Capture the cell that displays the provided text and extract its [x, y] central coordinate. 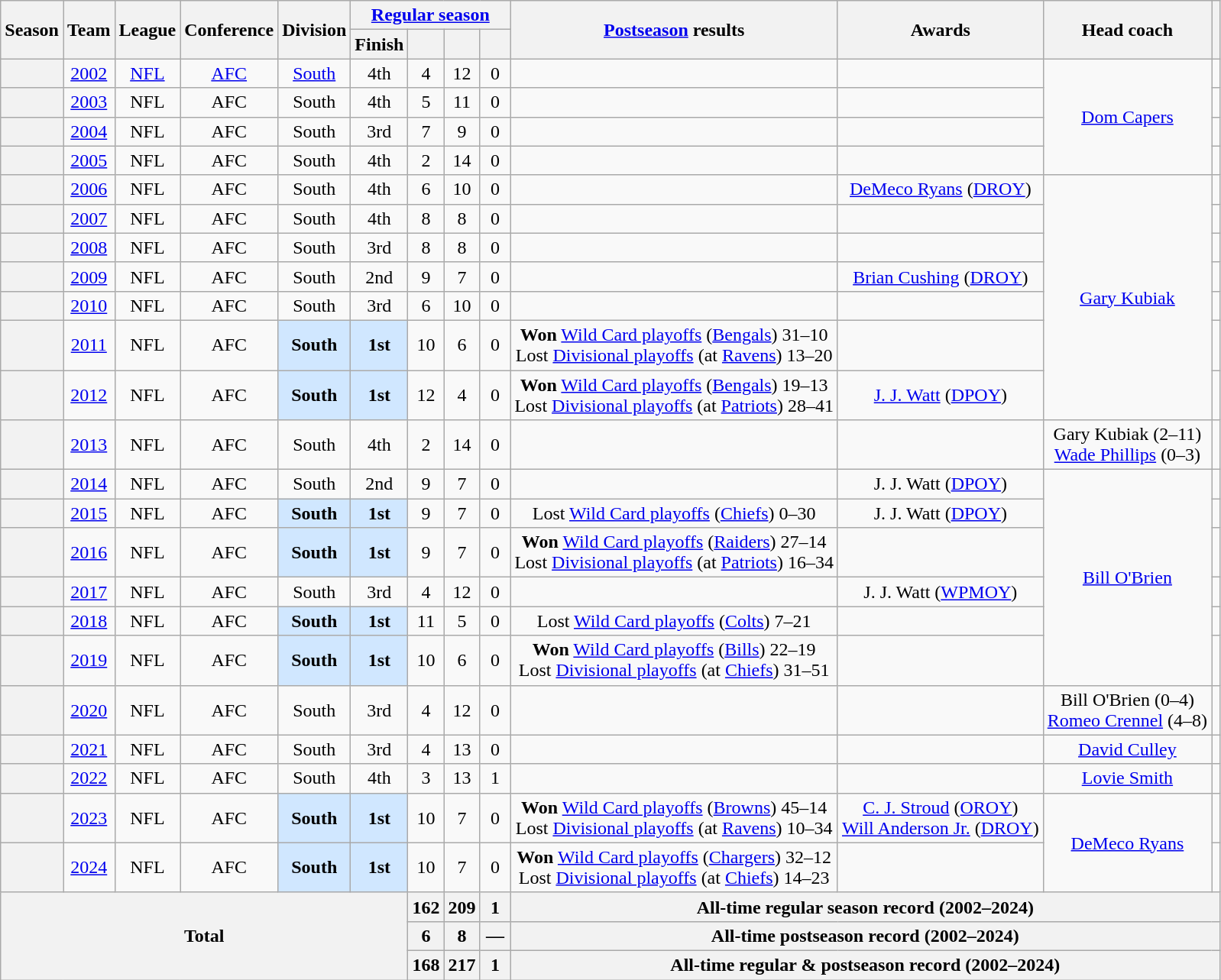
DeMeco Ryans (DROY) [940, 189]
Won Wild Card playoffs (Browns) 45–14Lost Divisional playoffs (at Ravens) 10–34 [674, 817]
— [495, 936]
209 [462, 907]
2011 [89, 345]
Division [315, 30]
2021 [89, 749]
2019 [89, 660]
2018 [89, 621]
2022 [89, 778]
168 [426, 965]
Gary Kubiak (2–11)Wade Phillips (0–3) [1127, 445]
Awards [940, 30]
DeMeco Ryans [1127, 843]
All-time regular & postseason record (2002–2024) [865, 965]
Bill O'Brien [1127, 577]
Won Wild Card playoffs (Bengals) 19–13Lost Divisional playoffs (at Patriots) 28–41 [674, 394]
3 [426, 778]
Team [89, 30]
Head coach [1127, 30]
Lovie Smith [1127, 778]
All-time postseason record (2002–2024) [865, 936]
2013 [89, 445]
Total [205, 936]
Season [32, 30]
2020 [89, 710]
C. J. Stroud (OROY)Will Anderson Jr. (DROY) [940, 817]
2010 [89, 306]
Won Wild Card playoffs (Raiders) 27–14Lost Divisional playoffs (at Patriots) 16–34 [674, 553]
Lost Wild Card playoffs (Chiefs) 0–30 [674, 513]
217 [462, 965]
Brian Cushing (DROY) [940, 277]
Regular season [431, 15]
2014 [89, 484]
David Culley [1127, 749]
Lost Wild Card playoffs (Colts) 7–21 [674, 621]
2017 [89, 592]
2002 [89, 73]
Won Wild Card playoffs (Bills) 22–19 Lost Divisional playoffs (at Chiefs) 31–51 [674, 660]
Won Wild Card playoffs (Chargers) 32–12Lost Divisional playoffs (at Chiefs) 14–23 [674, 868]
Finish [379, 44]
Gary Kubiak [1127, 297]
2007 [89, 218]
2006 [89, 189]
2005 [89, 160]
2015 [89, 513]
162 [426, 907]
2016 [89, 553]
Won Wild Card playoffs (Bengals) 31–10Lost Divisional playoffs (at Ravens) 13–20 [674, 345]
Postseason results [674, 30]
All-time regular season record (2002–2024) [865, 907]
J. J. Watt (WPMOY) [940, 592]
2024 [89, 868]
Bill O'Brien (0–4)Romeo Crennel (4–8) [1127, 710]
2023 [89, 817]
2009 [89, 277]
2008 [89, 247]
Conference [229, 30]
2012 [89, 394]
League [147, 30]
2003 [89, 102]
Dom Capers [1127, 117]
2004 [89, 131]
